Determine the [x, y] coordinate at the center of the cell enclosing the given text.  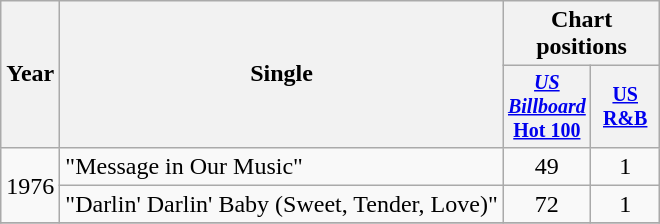
Chart positions [582, 34]
1976 [30, 185]
"Darlin' Darlin' Baby (Sweet, Tender, Love)" [282, 204]
Year [30, 74]
USR&B [624, 106]
USBillboard Hot 100 [546, 106]
49 [546, 166]
72 [546, 204]
Single [282, 74]
"Message in Our Music" [282, 166]
